Capture the cell that displays the provided text and extract its [x, y] central coordinate. 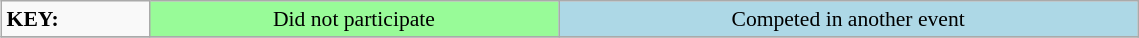
KEY: [76, 19]
Did not participate [354, 19]
Competed in another event [848, 19]
